Extract the (X, Y) coordinate from the center of the cell holding the provided text.  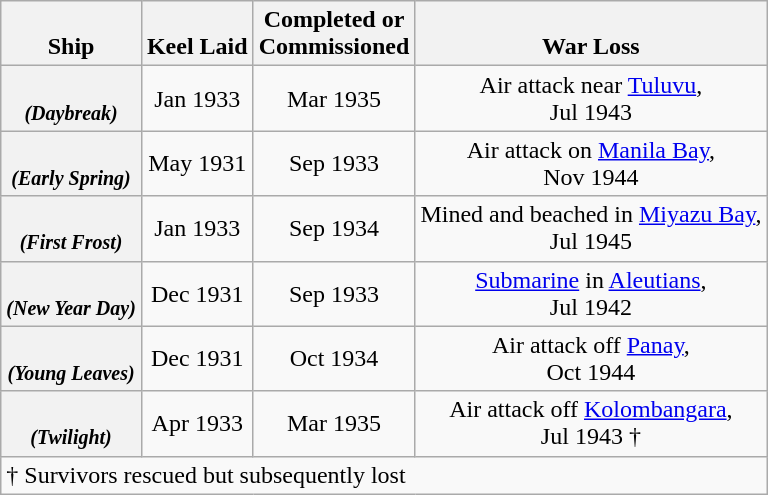
Air attack off Panay,Oct 1944 (591, 358)
(First Frost) (72, 228)
Air attack on Manila Bay,Nov 1944 (591, 164)
(Daybreak) (72, 98)
Ship (72, 34)
Apr 1933 (197, 424)
Air attack off Kolombangara,Jul 1943 † (591, 424)
(New Year Day) (72, 294)
Submarine in Aleutians,Jul 1942 (591, 294)
War Loss (591, 34)
Sep 1934 (334, 228)
Oct 1934 (334, 358)
May 1931 (197, 164)
(Young Leaves) (72, 358)
Mined and beached in Miyazu Bay,Jul 1945 (591, 228)
(Twilight) (72, 424)
(Early Spring) (72, 164)
Completed orCommissioned (334, 34)
Keel Laid (197, 34)
Air attack near Tuluvu,Jul 1943 (591, 98)
† Survivors rescued but subsequently lost (384, 475)
